Extract the [X, Y] coordinate from the center of the cell holding the provided text.  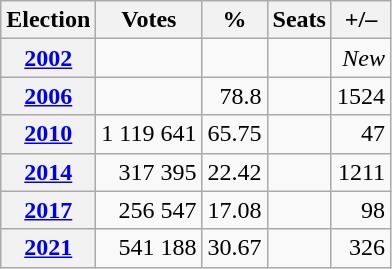
22.42 [234, 172]
98 [360, 210]
Election [48, 20]
1 119 641 [149, 134]
New [360, 58]
2006 [48, 96]
Seats [299, 20]
2002 [48, 58]
2014 [48, 172]
Votes [149, 20]
256 547 [149, 210]
47 [360, 134]
65.75 [234, 134]
% [234, 20]
2021 [48, 248]
78.8 [234, 96]
30.67 [234, 248]
+/– [360, 20]
326 [360, 248]
541 188 [149, 248]
17.08 [234, 210]
1211 [360, 172]
317 395 [149, 172]
1524 [360, 96]
2010 [48, 134]
2017 [48, 210]
